Output the [x, y] coordinate of the center of the cell containing the given text.  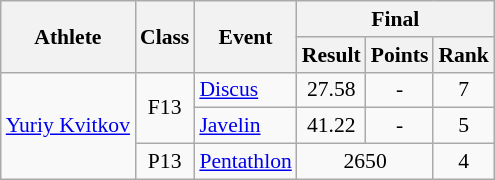
5 [464, 126]
Result [332, 55]
41.22 [332, 126]
Points [400, 55]
27.58 [332, 90]
F13 [164, 108]
4 [464, 162]
Yuriy Kvitkov [68, 126]
P13 [164, 162]
Discus [245, 90]
7 [464, 90]
Final [396, 19]
Event [245, 36]
Javelin [245, 126]
Rank [464, 55]
Pentathlon [245, 162]
Class [164, 36]
2650 [366, 162]
Athlete [68, 36]
